Extract the [X, Y] coordinate from the center of the cell holding the provided text.  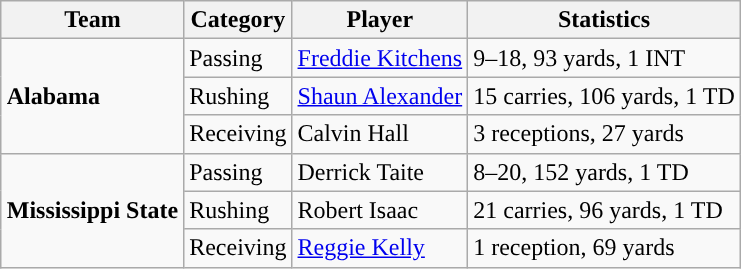
Category [238, 20]
Robert Isaac [380, 210]
9–18, 93 yards, 1 INT [604, 58]
Statistics [604, 20]
Derrick Taite [380, 172]
Shaun Alexander [380, 96]
Reggie Kelly [380, 248]
1 reception, 69 yards [604, 248]
3 receptions, 27 yards [604, 134]
21 carries, 96 yards, 1 TD [604, 210]
Alabama [92, 96]
Freddie Kitchens [380, 58]
15 carries, 106 yards, 1 TD [604, 96]
Team [92, 20]
Player [380, 20]
8–20, 152 yards, 1 TD [604, 172]
Mississippi State [92, 210]
Calvin Hall [380, 134]
